Detect which cell encompasses the target text, then output its [X, Y] center coordinate. 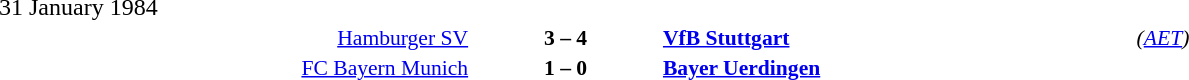
3 – 4 [566, 38]
VfB Stuttgart [897, 38]
